Locate the cell with the specified text and output its (X, Y) center coordinate. 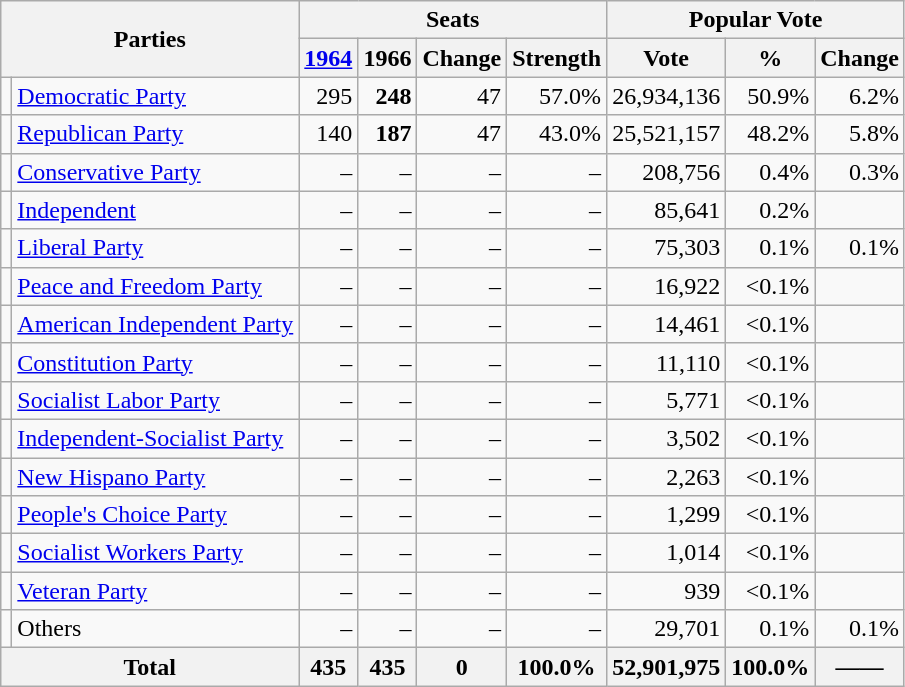
Independent-Socialist Party (156, 438)
3,502 (666, 438)
Seats (453, 20)
Constitution Party (156, 362)
Democratic Party (156, 96)
Total (150, 667)
43.0% (557, 134)
1,014 (666, 553)
5,771 (666, 400)
Liberal Party (156, 248)
Independent (156, 210)
25,521,157 (666, 134)
52,901,975 (666, 667)
6.2% (860, 96)
Conservative Party (156, 172)
2,263 (666, 477)
Peace and Freedom Party (156, 286)
Veteran Party (156, 591)
% (770, 58)
26,934,136 (666, 96)
Strength (557, 58)
New Hispano Party (156, 477)
208,756 (666, 172)
140 (328, 134)
Socialist Labor Party (156, 400)
16,922 (666, 286)
14,461 (666, 324)
5.8% (860, 134)
Socialist Workers Party (156, 553)
Popular Vote (756, 20)
1966 (388, 58)
29,701 (666, 629)
187 (388, 134)
75,303 (666, 248)
People's Choice Party (156, 515)
Vote (666, 58)
0.2% (770, 210)
295 (328, 96)
—— (860, 667)
11,110 (666, 362)
50.9% (770, 96)
1964 (328, 58)
American Independent Party (156, 324)
85,641 (666, 210)
48.2% (770, 134)
0.4% (770, 172)
1,299 (666, 515)
248 (388, 96)
0 (462, 667)
57.0% (557, 96)
Others (156, 629)
Republican Party (156, 134)
Parties (150, 39)
939 (666, 591)
0.3% (860, 172)
